Determine the (X, Y) coordinate at the center of the cell enclosing the given text.  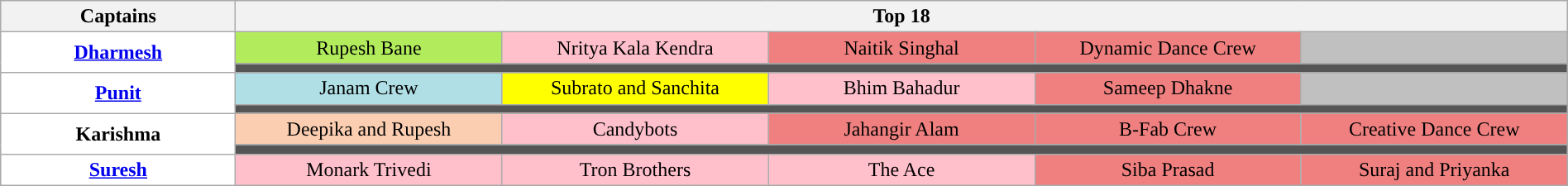
Creative Dance Crew (1434, 129)
Rupesh Bane (369, 48)
Karishma (118, 134)
Captains (118, 17)
Jahangir Alam (901, 129)
Monark Trivedi (369, 169)
Punit (118, 93)
Bhim Bahadur (901, 88)
Top 18 (901, 17)
Dharmesh (118, 53)
Dynamic Dance Crew (1168, 48)
Subrato and Sanchita (635, 88)
Suresh (118, 169)
Suraj and Priyanka (1434, 169)
Siba Prasad (1168, 169)
Sameep Dhakne (1168, 88)
Naitik Singhal (901, 48)
Janam Crew (369, 88)
B-Fab Crew (1168, 129)
Deepika and Rupesh (369, 129)
Nritya Kala Kendra (635, 48)
The Ace (901, 169)
Tron Brothers (635, 169)
Candybots (635, 129)
